Provide the [X, Y] coordinate of the cell's center where the given text is located.  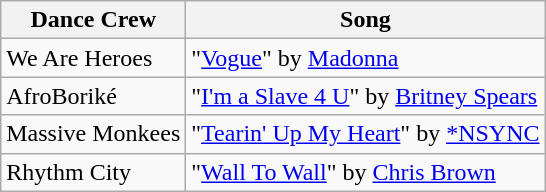
Rhythm City [94, 172]
We Are Heroes [94, 58]
Song [366, 20]
Massive Monkees [94, 134]
"Tearin' Up My Heart" by *NSYNC [366, 134]
"Wall To Wall" by Chris Brown [366, 172]
AfroBoriké [94, 96]
"Vogue" by Madonna [366, 58]
Dance Crew [94, 20]
"I'm a Slave 4 U" by Britney Spears [366, 96]
